From the cell containing the given text, extract its center point as (X, Y) coordinate. 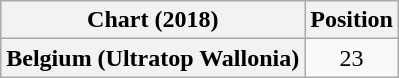
Position (352, 20)
Belgium (Ultratop Wallonia) (153, 58)
23 (352, 58)
Chart (2018) (153, 20)
